Pinpoint the cell where the given text exists, returning its (x, y) midpoint coordinate. 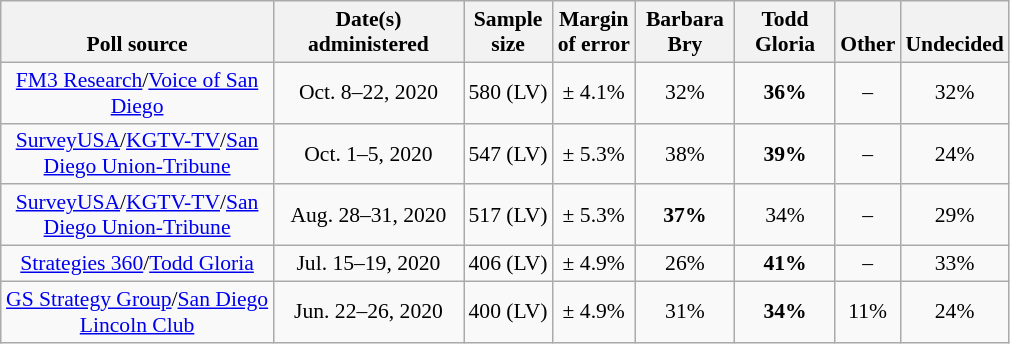
41% (785, 264)
Poll source (138, 32)
Marginof error (594, 32)
39% (785, 154)
Oct. 1–5, 2020 (368, 154)
FM3 Research/Voice of San Diego (138, 92)
BarbaraBry (685, 32)
38% (685, 154)
Jun. 22–26, 2020 (368, 312)
31% (685, 312)
36% (785, 92)
37% (685, 216)
547 (LV) (508, 154)
33% (954, 264)
Undecided (954, 32)
Samplesize (508, 32)
400 (LV) (508, 312)
29% (954, 216)
Oct. 8–22, 2020 (368, 92)
517 (LV) (508, 216)
406 (LV) (508, 264)
Aug. 28–31, 2020 (368, 216)
580 (LV) (508, 92)
GS Strategy Group/San Diego Lincoln Club (138, 312)
Jul. 15–19, 2020 (368, 264)
11% (868, 312)
ToddGloria (785, 32)
26% (685, 264)
Date(s)administered (368, 32)
Other (868, 32)
Strategies 360/Todd Gloria (138, 264)
± 4.1% (594, 92)
